Locate the cell with the specified text and output its (X, Y) center coordinate. 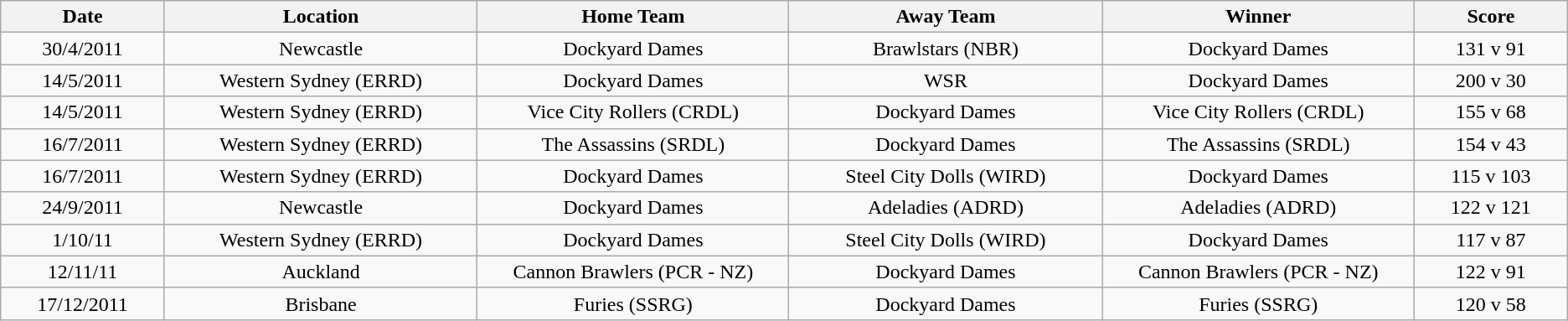
200 v 30 (1491, 80)
Brawlstars (NBR) (946, 49)
131 v 91 (1491, 49)
Score (1491, 17)
Date (83, 17)
Auckland (320, 272)
24/9/2011 (83, 208)
Home Team (633, 17)
115 v 103 (1491, 176)
1/10/11 (83, 240)
Away Team (946, 17)
122 v 121 (1491, 208)
Winner (1258, 17)
155 v 68 (1491, 112)
Location (320, 17)
122 v 91 (1491, 272)
Brisbane (320, 303)
154 v 43 (1491, 144)
30/4/2011 (83, 49)
12/11/11 (83, 272)
117 v 87 (1491, 240)
17/12/2011 (83, 303)
120 v 58 (1491, 303)
WSR (946, 80)
